Return (X, Y) of the center of cell containing provided text 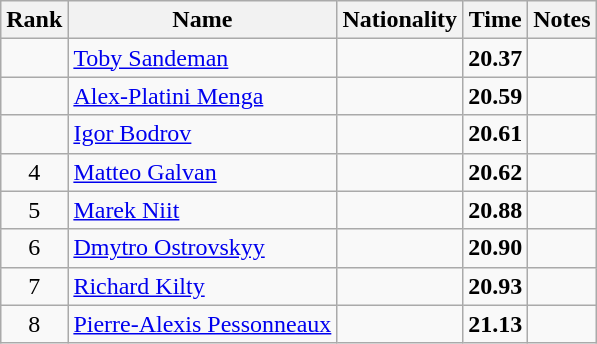
Name (202, 20)
Marek Niit (202, 210)
Nationality (400, 20)
20.61 (496, 134)
20.88 (496, 210)
20.59 (496, 96)
20.37 (496, 58)
Dmytro Ostrovskyy (202, 248)
8 (34, 324)
Alex-Platini Menga (202, 96)
Igor Bodrov (202, 134)
5 (34, 210)
Matteo Galvan (202, 172)
20.90 (496, 248)
Pierre-Alexis Pessonneaux (202, 324)
21.13 (496, 324)
20.62 (496, 172)
4 (34, 172)
20.93 (496, 286)
7 (34, 286)
Time (496, 20)
Rank (34, 20)
6 (34, 248)
Richard Kilty (202, 286)
Notes (562, 20)
Toby Sandeman (202, 58)
